Extract the (x, y) coordinate from the center of the cell holding the provided text.  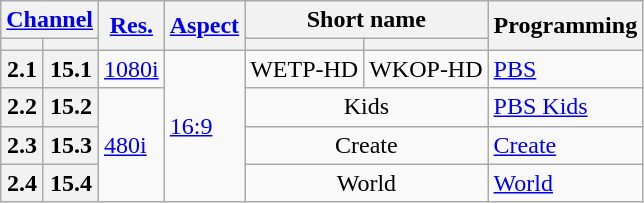
Aspect (204, 26)
2.3 (22, 145)
PBS (566, 69)
Short name (366, 20)
PBS Kids (566, 107)
Channel (50, 20)
15.4 (70, 183)
WKOP-HD (426, 69)
2.4 (22, 183)
15.1 (70, 69)
WETP-HD (304, 69)
Res. (132, 26)
2.1 (22, 69)
Kids (366, 107)
Programming (566, 26)
2.2 (22, 107)
1080i (132, 69)
15.2 (70, 107)
16:9 (204, 126)
15.3 (70, 145)
480i (132, 145)
